Find where the given text appears and provide that cell's center as [X, Y] coordinate. 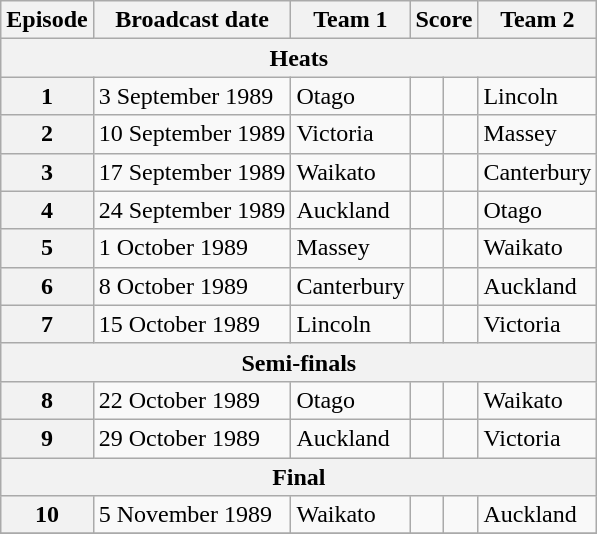
1 October 1989 [192, 248]
2 [47, 134]
7 [47, 324]
1 [47, 96]
22 October 1989 [192, 400]
Semi-finals [299, 362]
6 [47, 286]
10 [47, 515]
Heats [299, 58]
17 September 1989 [192, 172]
Team 1 [350, 20]
3 [47, 172]
5 [47, 248]
8 [47, 400]
24 September 1989 [192, 210]
15 October 1989 [192, 324]
4 [47, 210]
Broadcast date [192, 20]
29 October 1989 [192, 438]
Episode [47, 20]
Team 2 [538, 20]
9 [47, 438]
Final [299, 477]
3 September 1989 [192, 96]
Score [444, 20]
5 November 1989 [192, 515]
8 October 1989 [192, 286]
10 September 1989 [192, 134]
